Capture the cell that displays the provided text and extract its (x, y) central coordinate. 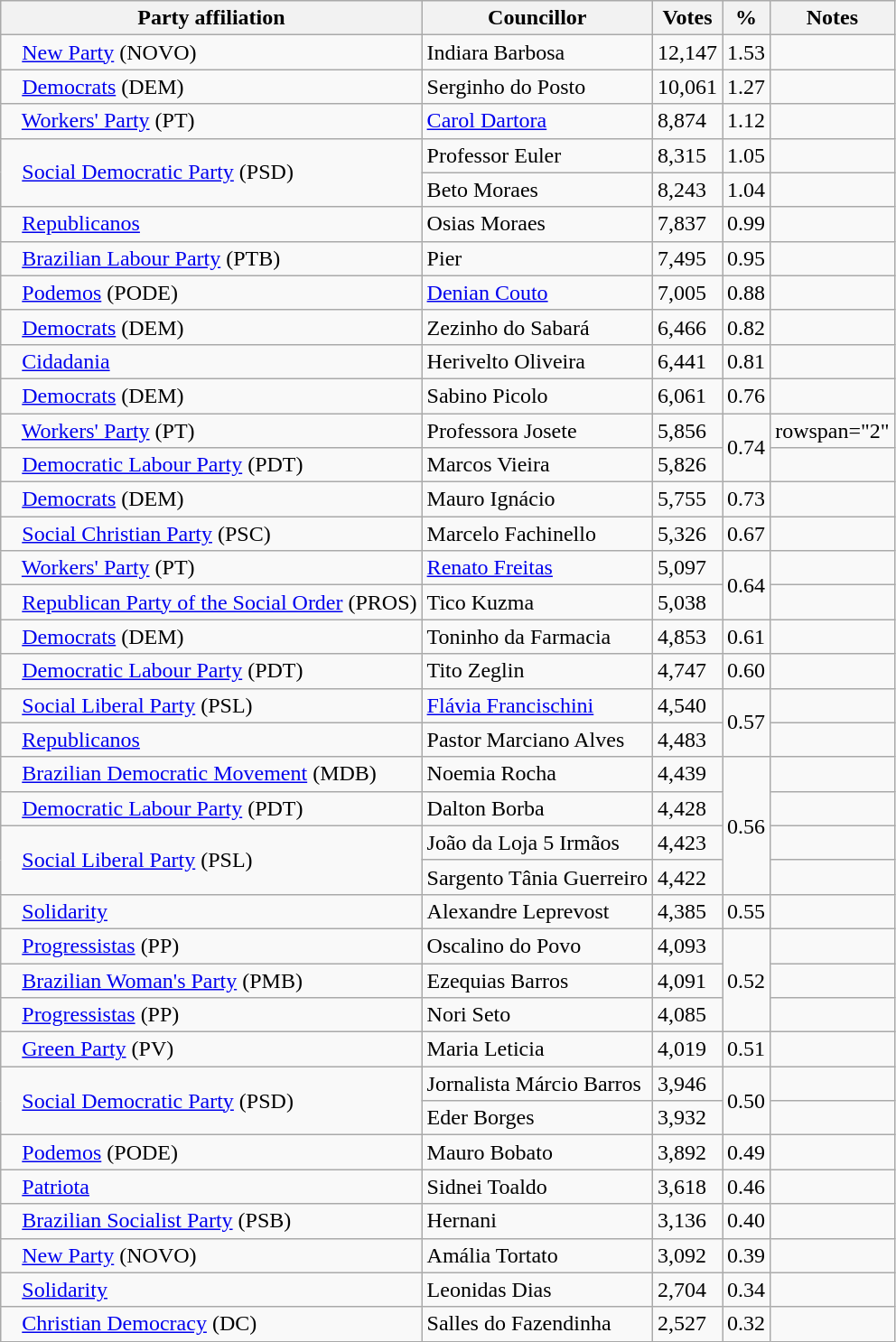
12,147 (688, 52)
Marcos Vieira (537, 465)
Sidnei Toaldo (537, 1187)
Dalton Borba (537, 808)
Tito Zeglin (537, 671)
0.82 (746, 327)
1.04 (746, 190)
Votes (688, 18)
Renato Freitas (537, 568)
3,892 (688, 1152)
0.40 (746, 1221)
Social Christian Party (PSC) (211, 534)
Notes (833, 18)
Brazilian Democratic Movement (MDB) (211, 774)
Party affiliation (211, 18)
Brazilian Woman's Party (PMB) (211, 980)
0.73 (746, 499)
Ezequias Barros (537, 980)
7,837 (688, 224)
Professora Josete (537, 431)
Denian Couto (537, 293)
0.49 (746, 1152)
4,019 (688, 1049)
6,061 (688, 396)
Sargento Tânia Guerreiro (537, 877)
8,874 (688, 121)
Salles do Fazendinha (537, 1324)
3,618 (688, 1187)
0.99 (746, 224)
Alexandre Leprevost (537, 911)
Councillor (537, 18)
7,005 (688, 293)
Pastor Marciano Alves (537, 740)
Mauro Bobato (537, 1152)
0.50 (746, 1101)
4,385 (688, 911)
Herivelto Oliveira (537, 361)
rowspan="2" (833, 431)
5,038 (688, 602)
Eder Borges (537, 1118)
Tico Kuzma (537, 602)
0.60 (746, 671)
0.46 (746, 1187)
0.88 (746, 293)
% (746, 18)
0.61 (746, 637)
Marcelo Fachinello (537, 534)
Toninho da Farmacia (537, 637)
8,243 (688, 190)
1.05 (746, 155)
4,853 (688, 637)
5,856 (688, 431)
0.32 (746, 1324)
0.64 (746, 585)
0.34 (746, 1290)
0.74 (746, 448)
4,422 (688, 877)
Noemia Rocha (537, 774)
3,946 (688, 1084)
2,527 (688, 1324)
3,092 (688, 1255)
0.76 (746, 396)
Cidadania (211, 361)
João da Loja 5 Irmãos (537, 843)
Professor Euler (537, 155)
3,932 (688, 1118)
6,441 (688, 361)
1.53 (746, 52)
0.52 (746, 980)
Flávia Francischini (537, 705)
0.57 (746, 722)
0.56 (746, 825)
Serginho do Posto (537, 87)
4,483 (688, 740)
7,495 (688, 258)
Zezinho do Sabará (537, 327)
Christian Democracy (DC) (211, 1324)
Nori Seto (537, 1015)
Pier (537, 258)
0.55 (746, 911)
0.39 (746, 1255)
Osias Moraes (537, 224)
10,061 (688, 87)
0.67 (746, 534)
2,704 (688, 1290)
Indiara Barbosa (537, 52)
4,093 (688, 946)
0.81 (746, 361)
Patriota (211, 1187)
Brazilian Labour Party (PTB) (211, 258)
Green Party (PV) (211, 1049)
0.51 (746, 1049)
Sabino Picolo (537, 396)
Brazilian Socialist Party (PSB) (211, 1221)
0.95 (746, 258)
4,540 (688, 705)
4,091 (688, 980)
1.27 (746, 87)
4,428 (688, 808)
Beto Moraes (537, 190)
4,747 (688, 671)
Amália Tortato (537, 1255)
4,439 (688, 774)
Republican Party of the Social Order (PROS) (211, 602)
Carol Dartora (537, 121)
5,755 (688, 499)
Hernani (537, 1221)
Mauro Ignácio (537, 499)
5,097 (688, 568)
1.12 (746, 121)
4,085 (688, 1015)
5,826 (688, 465)
3,136 (688, 1221)
Maria Leticia (537, 1049)
5,326 (688, 534)
Jornalista Márcio Barros (537, 1084)
Oscalino do Povo (537, 946)
4,423 (688, 843)
8,315 (688, 155)
Leonidas Dias (537, 1290)
6,466 (688, 327)
